Pinpoint the cell where the given text exists, returning its (x, y) midpoint coordinate. 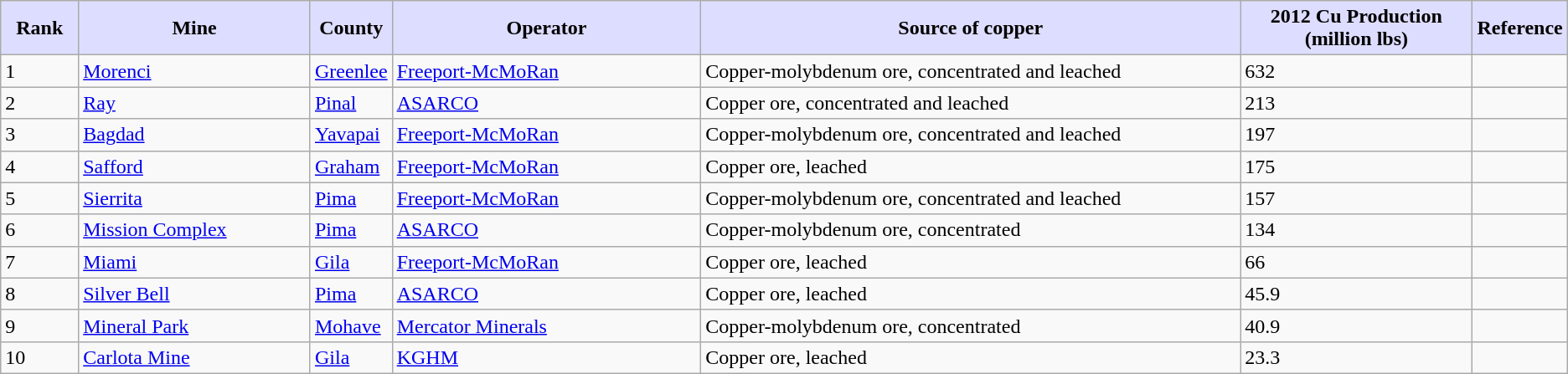
1 (40, 71)
Pinal (351, 103)
2012 Cu Production (million lbs) (1357, 28)
Sierrita (194, 198)
2 (40, 103)
Yavapai (351, 135)
Reference (1519, 28)
213 (1357, 103)
Mine (194, 28)
10 (40, 357)
Source of copper (971, 28)
8 (40, 294)
Mohave (351, 325)
Morenci (194, 71)
Safford (194, 167)
6 (40, 230)
Operator (546, 28)
3 (40, 135)
7 (40, 262)
134 (1357, 230)
45.9 (1357, 294)
5 (40, 198)
197 (1357, 135)
Silver Bell (194, 294)
40.9 (1357, 325)
Mineral Park (194, 325)
632 (1357, 71)
4 (40, 167)
Mercator Minerals (546, 325)
Carlota Mine (194, 357)
Miami (194, 262)
66 (1357, 262)
175 (1357, 167)
Graham (351, 167)
Greenlee (351, 71)
Copper ore, concentrated and leached (971, 103)
County (351, 28)
Rank (40, 28)
157 (1357, 198)
KGHM (546, 357)
23.3 (1357, 357)
Bagdad (194, 135)
Ray (194, 103)
9 (40, 325)
Mission Complex (194, 230)
